Determine the [X, Y] coordinate at the center of the cell enclosing the given text.  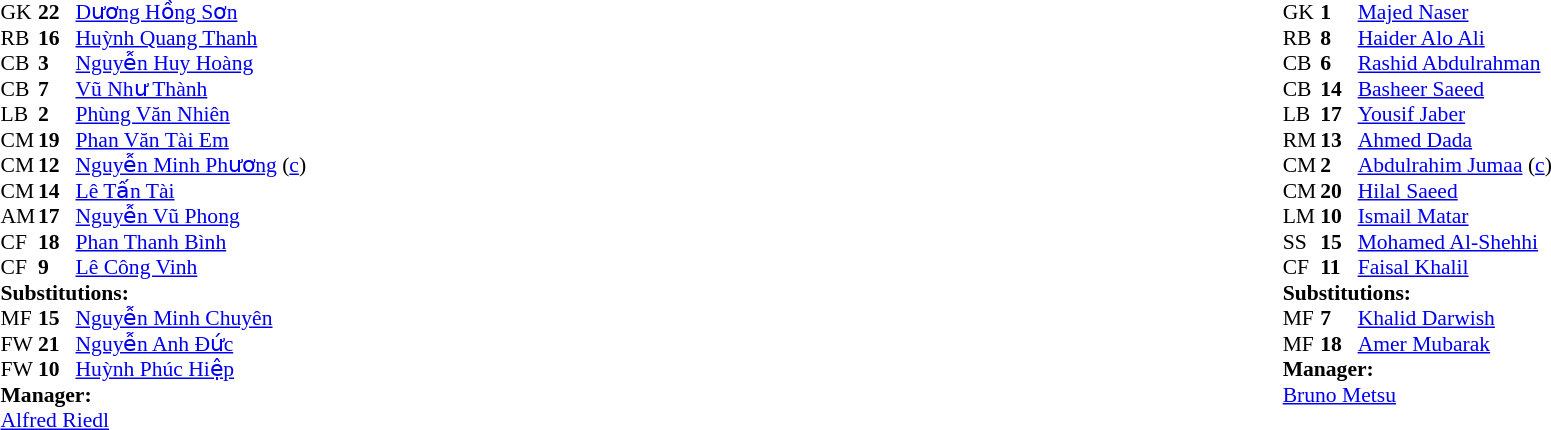
16 [57, 38]
6 [1339, 63]
Nguyễn Vũ Phong [192, 217]
11 [1339, 267]
Nguyễn Huy Hoàng [192, 63]
AM [19, 217]
Phan Thanh Bình [192, 242]
1 [1339, 13]
13 [1339, 140]
Huỳnh Quang Thanh [192, 38]
12 [57, 165]
21 [57, 344]
SS [1302, 242]
8 [1339, 38]
Nguyễn Minh Phương (c) [192, 165]
Phan Văn Tài Em [192, 140]
Substitutions: [153, 293]
Nguyễn Minh Chuyên [192, 319]
Phùng Văn Nhiên [192, 115]
22 [57, 13]
RM [1302, 140]
Huỳnh Phúc Hiệp [192, 369]
19 [57, 140]
3 [57, 63]
LM [1302, 217]
Lê Tấn Tài [192, 191]
Lê Công Vinh [192, 267]
Vũ Như Thành [192, 89]
9 [57, 267]
Nguyễn Anh Đức [192, 344]
Manager: [153, 395]
Dương Hồng Sơn [192, 13]
20 [1339, 191]
